Output the [x, y] coordinate of the center of the cell containing the given text.  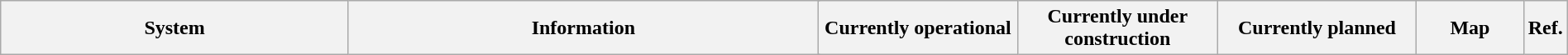
Map [1470, 28]
Currently under construction [1117, 28]
Information [583, 28]
Currently planned [1317, 28]
System [175, 28]
Currently operational [918, 28]
Ref. [1545, 28]
